Identify which cell holds the provided text, then report its (X, Y) central coordinate. 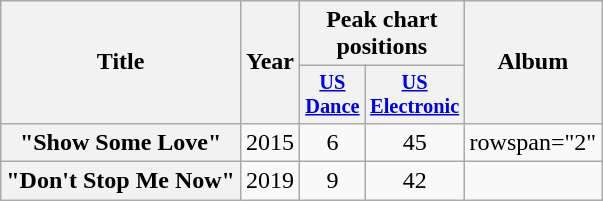
2019 (270, 181)
42 (414, 181)
2015 (270, 142)
USDance (333, 95)
"Show Some Love" (121, 142)
Title (121, 62)
USElectronic (414, 95)
rowspan="2" (533, 142)
"Don't Stop Me Now" (121, 181)
45 (414, 142)
Year (270, 62)
Album (533, 62)
Peak chart positions (382, 34)
6 (333, 142)
9 (333, 181)
